Extract the [X, Y] coordinate from the center of the cell holding the provided text.  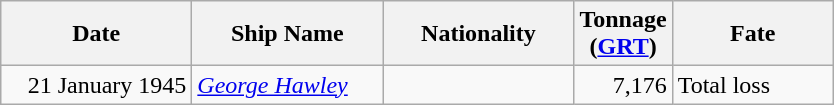
Date [96, 34]
Tonnage (GRT) [623, 34]
Nationality [478, 34]
Total loss [752, 85]
Fate [752, 34]
7,176 [623, 85]
21 January 1945 [96, 85]
George Hawley [288, 85]
Ship Name [288, 34]
